Return the (X, Y) coordinate for the center point of the cell that contains the specified text.  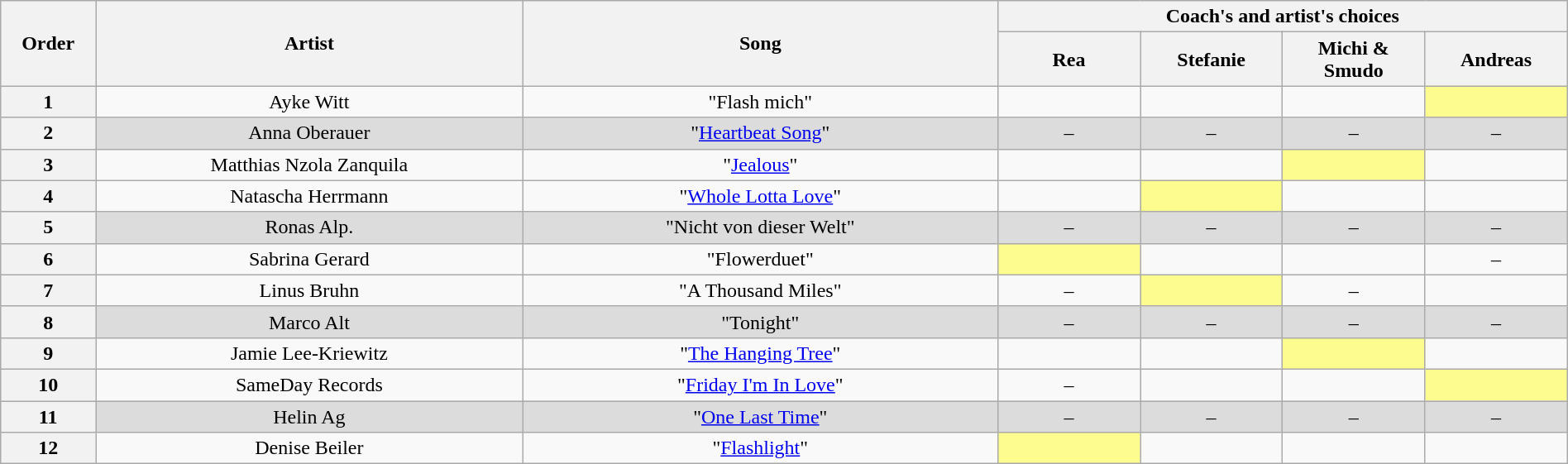
Jamie Lee-Kriewitz (309, 353)
"One Last Time" (760, 416)
6 (48, 259)
4 (48, 196)
"Flashlight" (760, 448)
Linus Bruhn (309, 290)
Denise Beiler (309, 448)
Marco Alt (309, 322)
10 (48, 385)
Michi & Smudo (1354, 60)
Order (48, 43)
3 (48, 165)
"Whole Lotta Love" (760, 196)
Anna Oberauer (309, 133)
Coach's and artist's choices (1282, 17)
Sabrina Gerard (309, 259)
Song (760, 43)
11 (48, 416)
"Flash mich" (760, 102)
Ayke Witt (309, 102)
"A Thousand Miles" (760, 290)
"Nicht von dieser Welt" (760, 227)
Rea (1068, 60)
Matthias Nzola Zanquila (309, 165)
12 (48, 448)
SameDay Records (309, 385)
Helin Ag (309, 416)
Ronas Alp. (309, 227)
2 (48, 133)
1 (48, 102)
8 (48, 322)
Natascha Herrmann (309, 196)
5 (48, 227)
Stefanie (1212, 60)
"Tonight" (760, 322)
"The Hanging Tree" (760, 353)
7 (48, 290)
"Heartbeat Song" (760, 133)
9 (48, 353)
"Jealous" (760, 165)
"Friday I'm In Love" (760, 385)
Andreas (1496, 60)
Artist (309, 43)
"Flowerduet" (760, 259)
